Determine the (x, y) coordinate at the center of the cell enclosing the given text.  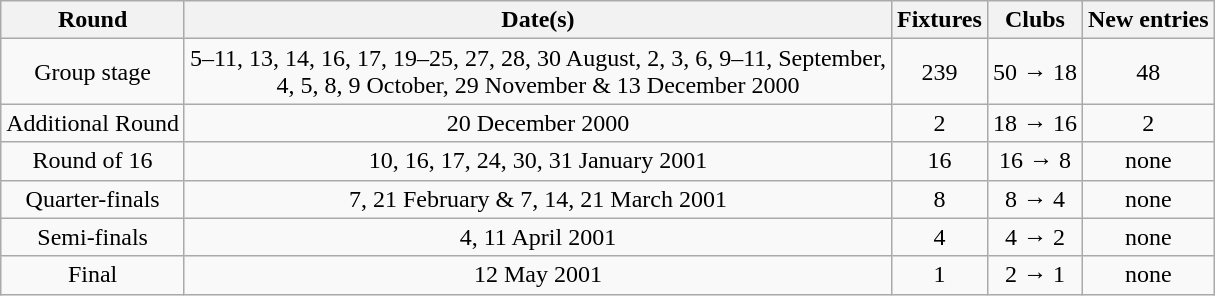
16 → 8 (1034, 161)
Date(s) (538, 20)
5–11, 13, 14, 16, 17, 19–25, 27, 28, 30 August, 2, 3, 6, 9–11, September,4, 5, 8, 9 October, 29 November & 13 December 2000 (538, 72)
Group stage (93, 72)
50 → 18 (1034, 72)
4 (939, 237)
10, 16, 17, 24, 30, 31 January 2001 (538, 161)
Additional Round (93, 123)
Fixtures (939, 20)
2 → 1 (1034, 275)
Semi-finals (93, 237)
Round of 16 (93, 161)
New entries (1148, 20)
48 (1148, 72)
1 (939, 275)
12 May 2001 (538, 275)
4 → 2 (1034, 237)
18 → 16 (1034, 123)
16 (939, 161)
4, 11 April 2001 (538, 237)
8 (939, 199)
Round (93, 20)
7, 21 February & 7, 14, 21 March 2001 (538, 199)
Final (93, 275)
20 December 2000 (538, 123)
239 (939, 72)
Quarter-finals (93, 199)
Clubs (1034, 20)
8 → 4 (1034, 199)
